Search for the cell housing the specified text and yield its [X, Y] center coordinate. 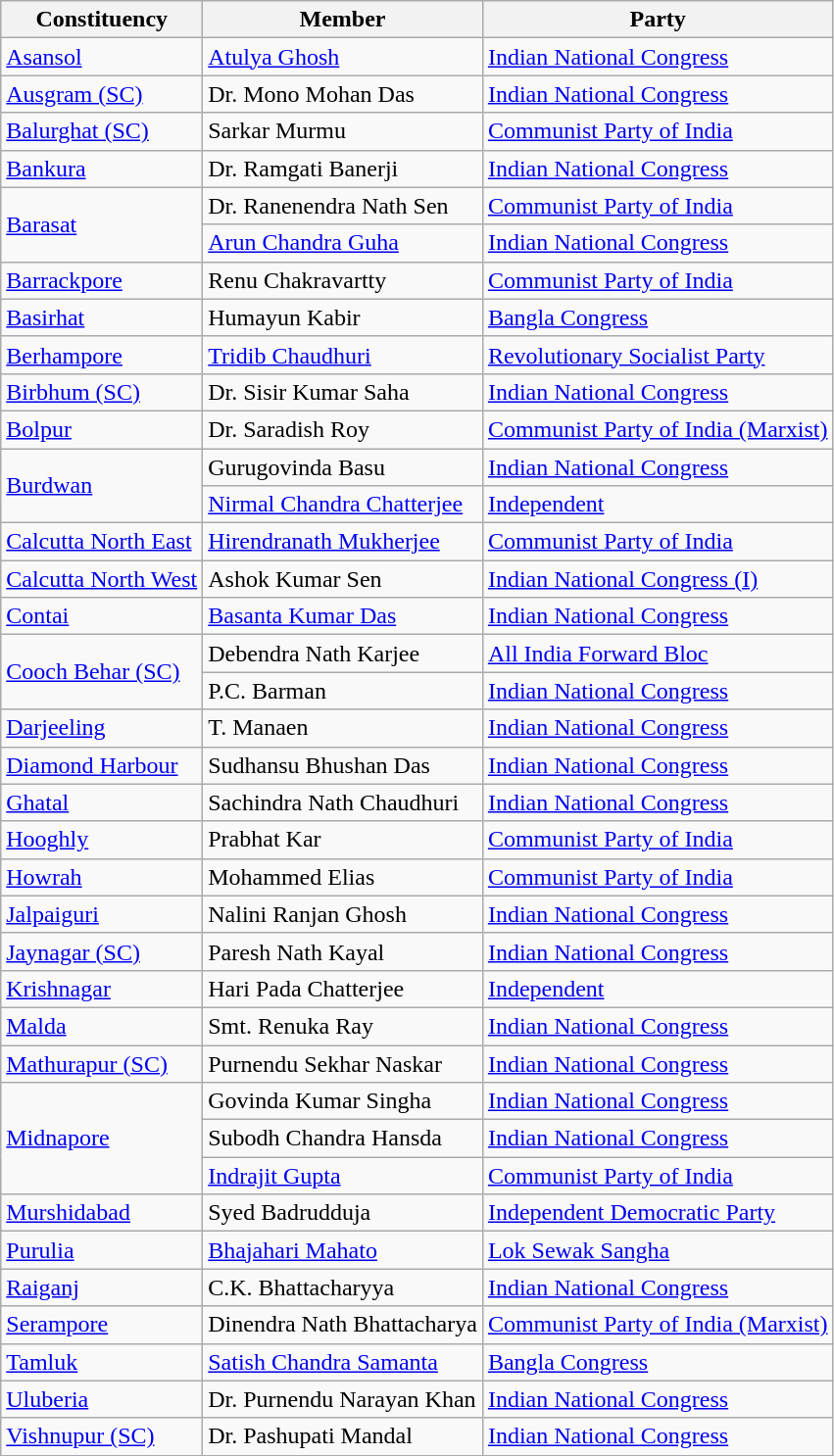
Barrackpore [102, 280]
Satish Chandra Samanta [343, 1362]
Humayun Kabir [343, 317]
T. Manaen [343, 728]
Arun Chandra Guha [343, 243]
Revolutionary Socialist Party [658, 355]
Malda [102, 1026]
Dr. Pashupati Mandal [343, 1436]
Debendra Nath Karjee [343, 654]
Tamluk [102, 1362]
Ashok Kumar Sen [343, 579]
Krishnagar [102, 989]
Purulia [102, 1250]
Jalpaiguri [102, 914]
Hari Pada Chatterjee [343, 989]
Independent Democratic Party [658, 1213]
Calcutta North East [102, 542]
Indrajit Gupta [343, 1176]
All India Forward Bloc [658, 654]
Barasat [102, 224]
Murshidabad [102, 1213]
Dr. Saradish Roy [343, 429]
Dr. Purnendu Narayan Khan [343, 1399]
C.K. Bhattacharyya [343, 1287]
Atulya Ghosh [343, 57]
Bhajahari Mahato [343, 1250]
Dr. Sisir Kumar Saha [343, 392]
Purnendu Sekhar Naskar [343, 1063]
Bolpur [102, 429]
Tridib Chaudhuri [343, 355]
Hooghly [102, 840]
Calcutta North West [102, 579]
Hirendranath Mukherjee [343, 542]
Member [343, 20]
Bankura [102, 169]
Nirmal Chandra Chatterjee [343, 505]
Dinendra Nath Bhattacharya [343, 1325]
Basirhat [102, 317]
Sudhansu Bhushan Das [343, 765]
Renu Chakravartty [343, 280]
Dr. Ramgati Banerji [343, 169]
Dr. Mono Mohan Das [343, 94]
Prabhat Kar [343, 840]
Party [658, 20]
Sachindra Nath Chaudhuri [343, 802]
P.C. Barman [343, 691]
Midnapore [102, 1139]
Darjeeling [102, 728]
Cooch Behar (SC) [102, 672]
Ghatal [102, 802]
Balurghat (SC) [102, 131]
Nalini Ranjan Ghosh [343, 914]
Uluberia [102, 1399]
Gurugovinda Basu [343, 467]
Constituency [102, 20]
Berhampore [102, 355]
Lok Sewak Sangha [658, 1250]
Indian National Congress (I) [658, 579]
Asansol [102, 57]
Vishnupur (SC) [102, 1436]
Paresh Nath Kayal [343, 951]
Subodh Chandra Hansda [343, 1139]
Basanta Kumar Das [343, 616]
Mathurapur (SC) [102, 1063]
Ausgram (SC) [102, 94]
Syed Badrudduja [343, 1213]
Smt. Renuka Ray [343, 1026]
Serampore [102, 1325]
Diamond Harbour [102, 765]
Howrah [102, 877]
Sarkar Murmu [343, 131]
Mohammed Elias [343, 877]
Dr. Ranenendra Nath Sen [343, 206]
Contai [102, 616]
Birbhum (SC) [102, 392]
Jaynagar (SC) [102, 951]
Govinda Kumar Singha [343, 1101]
Burdwan [102, 486]
Raiganj [102, 1287]
